Search for the cell housing the specified text and yield its [X, Y] center coordinate. 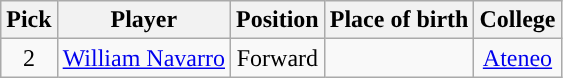
Ateneo [518, 58]
William Navarro [144, 58]
Player [144, 20]
Position [278, 20]
Pick [29, 20]
2 [29, 58]
College [518, 20]
Place of birth [399, 20]
Forward [278, 58]
